Return the (x, y) coordinate for the center point of the cell that contains the specified text.  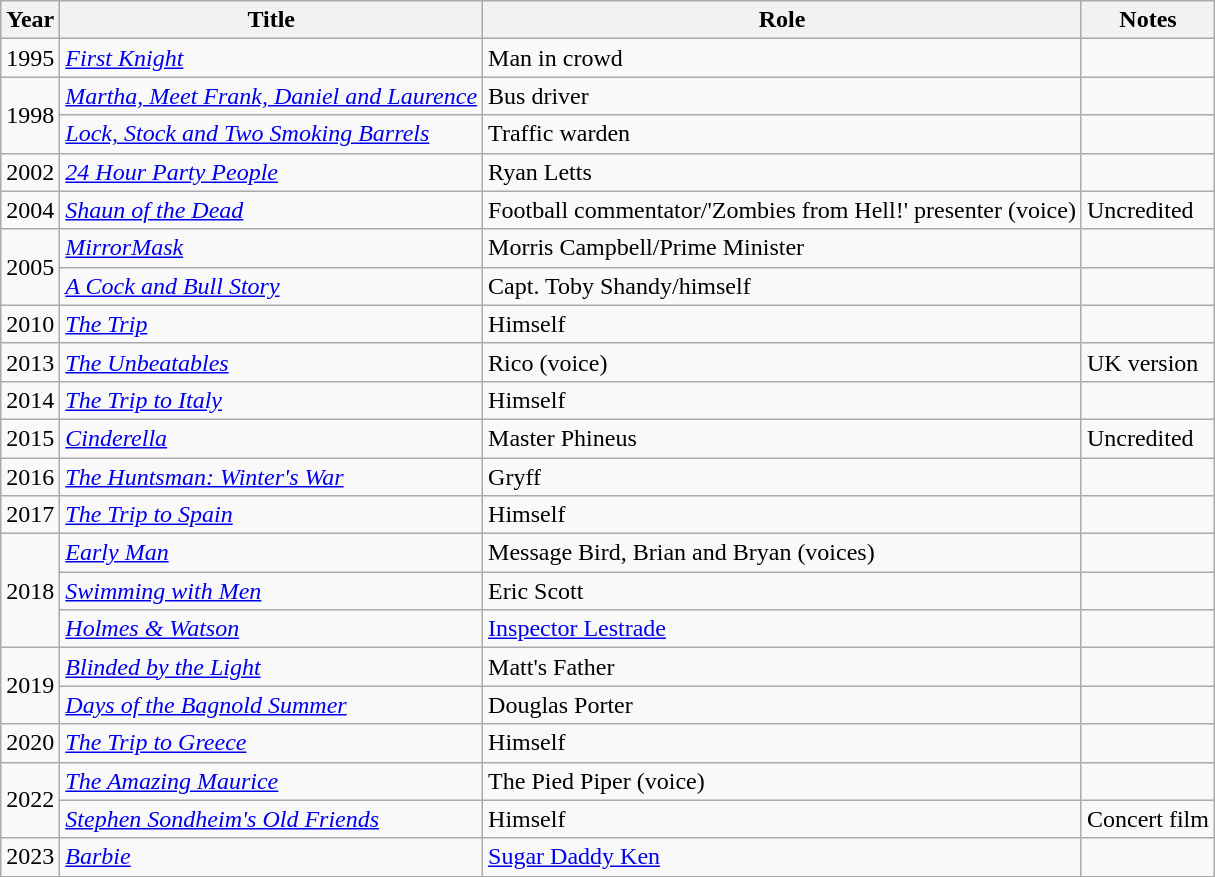
Swimming with Men (272, 591)
Ryan Letts (782, 172)
The Trip to Spain (272, 515)
UK version (1148, 362)
Shaun of the Dead (272, 210)
The Trip (272, 324)
2017 (30, 515)
Morris Campbell/Prime Minister (782, 248)
Sugar Daddy Ken (782, 857)
The Pied Piper (voice) (782, 781)
2014 (30, 400)
MirrorMask (272, 248)
First Knight (272, 58)
Holmes & Watson (272, 629)
Lock, Stock and Two Smoking Barrels (272, 134)
Early Man (272, 553)
Martha, Meet Frank, Daniel and Laurence (272, 96)
Douglas Porter (782, 705)
2002 (30, 172)
Stephen Sondheim's Old Friends (272, 819)
Gryff (782, 477)
Title (272, 20)
Year (30, 20)
2005 (30, 267)
Inspector Lestrade (782, 629)
24 Hour Party People (272, 172)
2010 (30, 324)
Message Bird, Brian and Bryan (voices) (782, 553)
Barbie (272, 857)
Eric Scott (782, 591)
Master Phineus (782, 438)
A Cock and Bull Story (272, 286)
Cinderella (272, 438)
1998 (30, 115)
The Trip to Greece (272, 743)
2022 (30, 800)
2013 (30, 362)
2015 (30, 438)
2020 (30, 743)
2018 (30, 591)
The Trip to Italy (272, 400)
2004 (30, 210)
2016 (30, 477)
The Unbeatables (272, 362)
Man in crowd (782, 58)
Notes (1148, 20)
Football commentator/'Zombies from Hell!' presenter (voice) (782, 210)
2023 (30, 857)
Traffic warden (782, 134)
Blinded by the Light (272, 667)
Concert film (1148, 819)
The Amazing Maurice (272, 781)
Rico (voice) (782, 362)
Role (782, 20)
Capt. Toby Shandy/himself (782, 286)
The Huntsman: Winter's War (272, 477)
2019 (30, 686)
1995 (30, 58)
Bus driver (782, 96)
Days of the Bagnold Summer (272, 705)
Matt's Father (782, 667)
